Determine the [X, Y] coordinate at the center of the cell enclosing the given text.  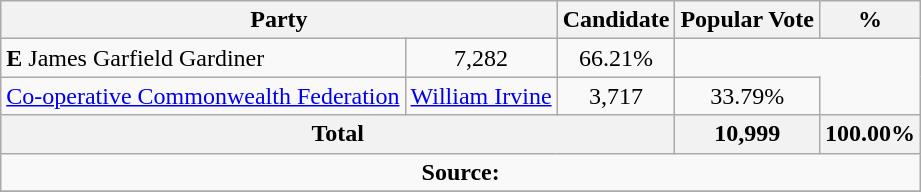
Co-operative Commonwealth Federation [203, 96]
100.00% [870, 134]
Candidate [616, 20]
66.21% [616, 58]
William Irvine [481, 96]
33.79% [748, 96]
E James Garfield Gardiner [203, 58]
Source: [461, 172]
Party [279, 20]
Popular Vote [748, 20]
7,282 [481, 58]
3,717 [616, 96]
Total [338, 134]
10,999 [748, 134]
% [870, 20]
